From the cell containing the given text, extract its center point as (X, Y) coordinate. 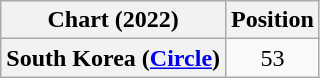
53 (273, 58)
Position (273, 20)
South Korea (Circle) (114, 58)
Chart (2022) (114, 20)
